Capture the cell that displays the provided text and extract its (x, y) central coordinate. 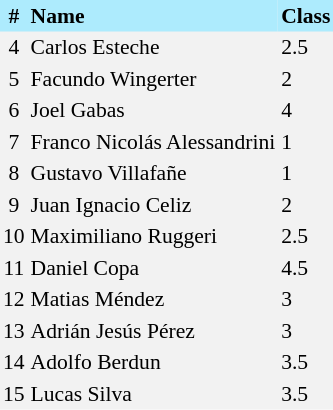
Matias Méndez (154, 300)
9 (14, 205)
Joel Gabas (154, 110)
4.5 (306, 268)
Adolfo Berdun (154, 362)
Gustavo Villafañe (154, 174)
Franco Nicolás Alessandrini (154, 142)
13 (14, 331)
Name (154, 16)
Lucas Silva (154, 394)
# (14, 16)
5 (14, 79)
7 (14, 142)
14 (14, 362)
Maximiliano Ruggeri (154, 236)
10 (14, 236)
Daniel Copa (154, 268)
15 (14, 394)
11 (14, 268)
Adrián Jesús Pérez (154, 331)
Carlos Esteche (154, 48)
8 (14, 174)
6 (14, 110)
Class (306, 16)
Juan Ignacio Celiz (154, 205)
Facundo Wingerter (154, 79)
12 (14, 300)
